Find where the given text appears and provide that cell's center as [x, y] coordinate. 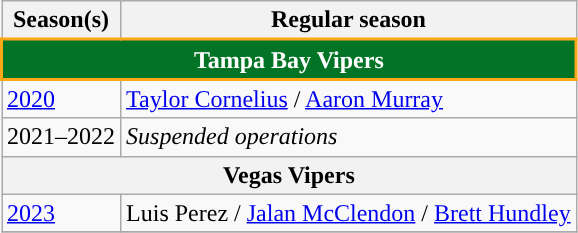
Taylor Cornelius / Aaron Murray [349, 98]
Regular season [349, 20]
2021–2022 [62, 137]
Suspended operations [349, 137]
2020 [62, 98]
Luis Perez / Jalan McClendon / Brett Hundley [349, 213]
Tampa Bay Vipers [290, 60]
2023 [62, 213]
Season(s) [62, 20]
Vegas Vipers [290, 175]
